Return (X, Y) of the center of cell containing provided text 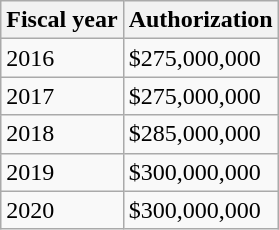
2020 (62, 210)
2016 (62, 58)
2017 (62, 96)
2019 (62, 172)
$285,000,000 (200, 134)
2018 (62, 134)
Authorization (200, 20)
Fiscal year (62, 20)
